Locate the cell with the specified text and output its (x, y) center coordinate. 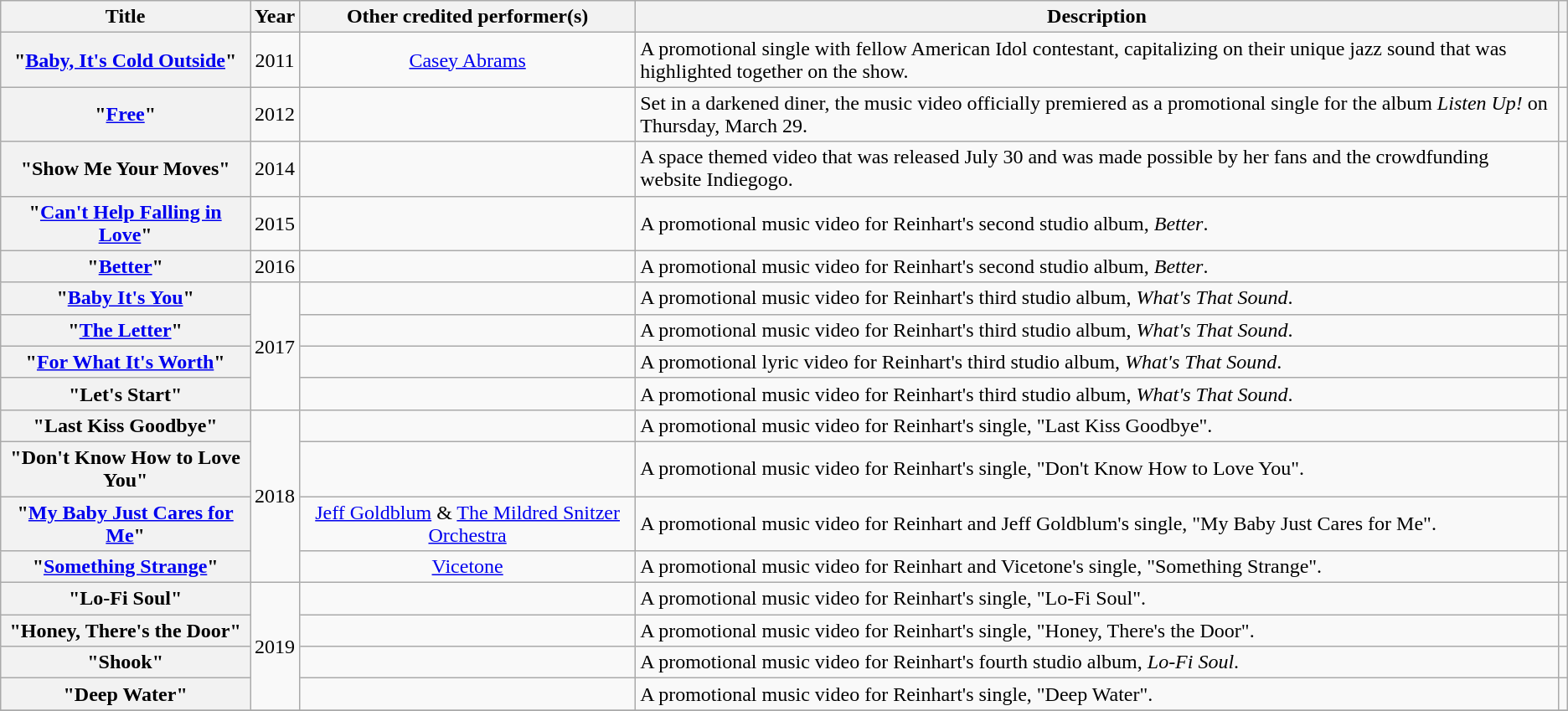
"Last Kiss Goodbye" (126, 425)
2017 (275, 346)
"Free" (126, 114)
Title (126, 17)
2018 (275, 496)
A promotional music video for Reinhart's single, "Don't Know How to Love You". (1097, 469)
"Let's Start" (126, 394)
"Lo-Fi Soul" (126, 599)
A space themed video that was released July 30 and was made possible by her fans and the crowdfunding website Indiegogo. (1097, 169)
"Baby It's You" (126, 298)
A promotional music video for Reinhart's fourth studio album, Lo-Fi Soul. (1097, 662)
"Honey, There's the Door" (126, 631)
"Deep Water" (126, 694)
A promotional single with fellow American Idol contestant, capitalizing on their unique jazz sound that was highlighted together on the show. (1097, 60)
"The Letter" (126, 330)
A promotional music video for Reinhart and Jeff Goldblum's single, "My Baby Just Cares for Me". (1097, 523)
2014 (275, 169)
A promotional music video for Reinhart and Vicetone's single, "Something Strange". (1097, 567)
"Don't Know How to Love You" (126, 469)
Description (1097, 17)
A promotional music video for Reinhart's single, "Lo-Fi Soul". (1097, 599)
Other credited performer(s) (467, 17)
Set in a darkened diner, the music video officially premiered as a promotional single for the album Listen Up! on Thursday, March 29. (1097, 114)
A promotional music video for Reinhart's single, "Last Kiss Goodbye". (1097, 425)
A promotional music video for Reinhart's single, "Deep Water". (1097, 694)
2012 (275, 114)
"Baby, It's Cold Outside" (126, 60)
"Something Strange" (126, 567)
A promotional music video for Reinhart's single, "Honey, There's the Door". (1097, 631)
"My Baby Just Cares for Me" (126, 523)
2015 (275, 223)
Vicetone (467, 567)
Jeff Goldblum & The Mildred Snitzer Orchestra (467, 523)
"For What It's Worth" (126, 362)
"Better" (126, 266)
2019 (275, 647)
Year (275, 17)
2011 (275, 60)
"Shook" (126, 662)
2016 (275, 266)
"Can't Help Falling in Love" (126, 223)
Casey Abrams (467, 60)
"Show Me Your Moves" (126, 169)
A promotional lyric video for Reinhart's third studio album, What's That Sound. (1097, 362)
